Find where the given text appears and provide that cell's center as [X, Y] coordinate. 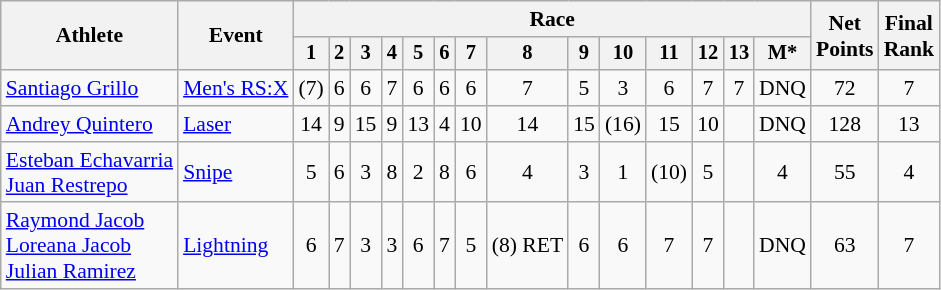
M* [782, 54]
(7) [310, 88]
11 [669, 54]
Andrey Quintero [90, 124]
(8) RET [528, 246]
NetPoints [845, 36]
Esteban EchavarriaJuan Restrepo [90, 172]
55 [845, 172]
Laser [236, 124]
FinalRank [910, 36]
Race [552, 19]
Raymond JacobLoreana JacobJulian Ramirez [90, 246]
Lightning [236, 246]
12 [708, 54]
(10) [669, 172]
72 [845, 88]
63 [845, 246]
Santiago Grillo [90, 88]
128 [845, 124]
Men's RS:X [236, 88]
(16) [623, 124]
Event [236, 36]
Athlete [90, 36]
Snipe [236, 172]
